Return (x, y) of the center of cell containing provided text 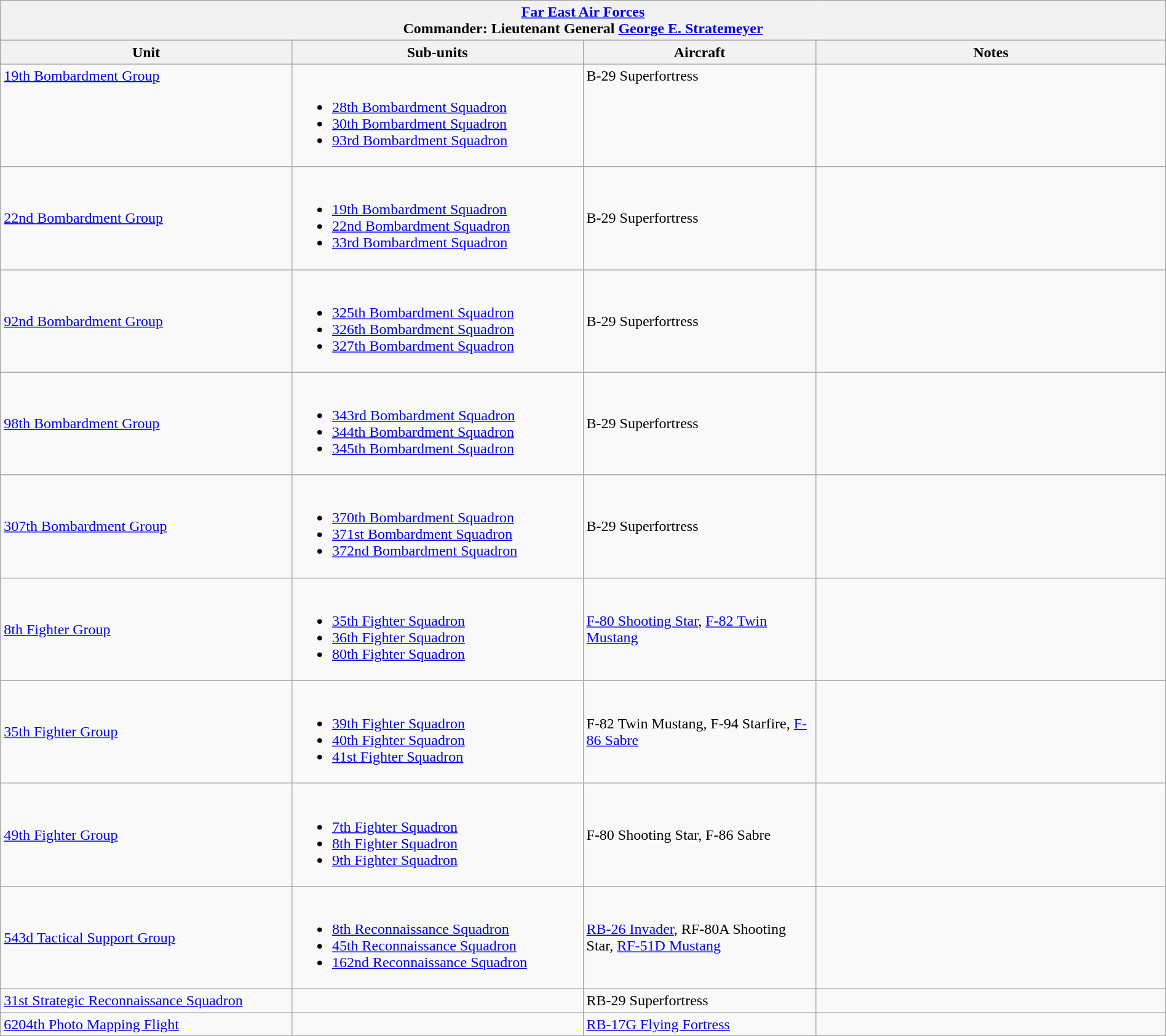
370th Bombardment Squadron371st Bombardment Squadron372nd Bombardment Squadron (437, 527)
343rd Bombardment Squadron344th Bombardment Squadron345th Bombardment Squadron (437, 423)
7th Fighter Squadron8th Fighter Squadron9th Fighter Squadron (437, 834)
49th Fighter Group (146, 834)
Sub-units (437, 52)
Far East Air ForcesCommander: Lieutenant General George E. Stratemeyer (583, 21)
35th Fighter Group (146, 732)
22nd Bombardment Group (146, 218)
35th Fighter Squadron36th Fighter Squadron80th Fighter Squadron (437, 629)
Notes (991, 52)
31st Strategic Reconnaissance Squadron (146, 1000)
307th Bombardment Group (146, 527)
RB-26 Invader, RF-80A Shooting Star, RF-51D Mustang (700, 938)
RB-29 Superfortress (700, 1000)
8th Reconnaissance Squadron45th Reconnaissance Squadron162nd Reconnaissance Squadron (437, 938)
92nd Bombardment Group (146, 321)
Unit (146, 52)
RB-17G Flying Fortress (700, 1024)
28th Bombardment Squadron30th Bombardment Squadron93rd Bombardment Squadron (437, 116)
543d Tactical Support Group (146, 938)
F-80 Shooting Star, F-86 Sabre (700, 834)
6204th Photo Mapping Flight (146, 1024)
F-80 Shooting Star, F-82 Twin Mustang (700, 629)
98th Bombardment Group (146, 423)
39th Fighter Squadron40th Fighter Squadron41st Fighter Squadron (437, 732)
F-82 Twin Mustang, F-94 Starfire, F-86 Sabre (700, 732)
325th Bombardment Squadron326th Bombardment Squadron327th Bombardment Squadron (437, 321)
8th Fighter Group (146, 629)
19th Bombardment Squadron22nd Bombardment Squadron33rd Bombardment Squadron (437, 218)
Aircraft (700, 52)
19th Bombardment Group (146, 116)
